From the cell containing the given text, extract its center point as [X, Y] coordinate. 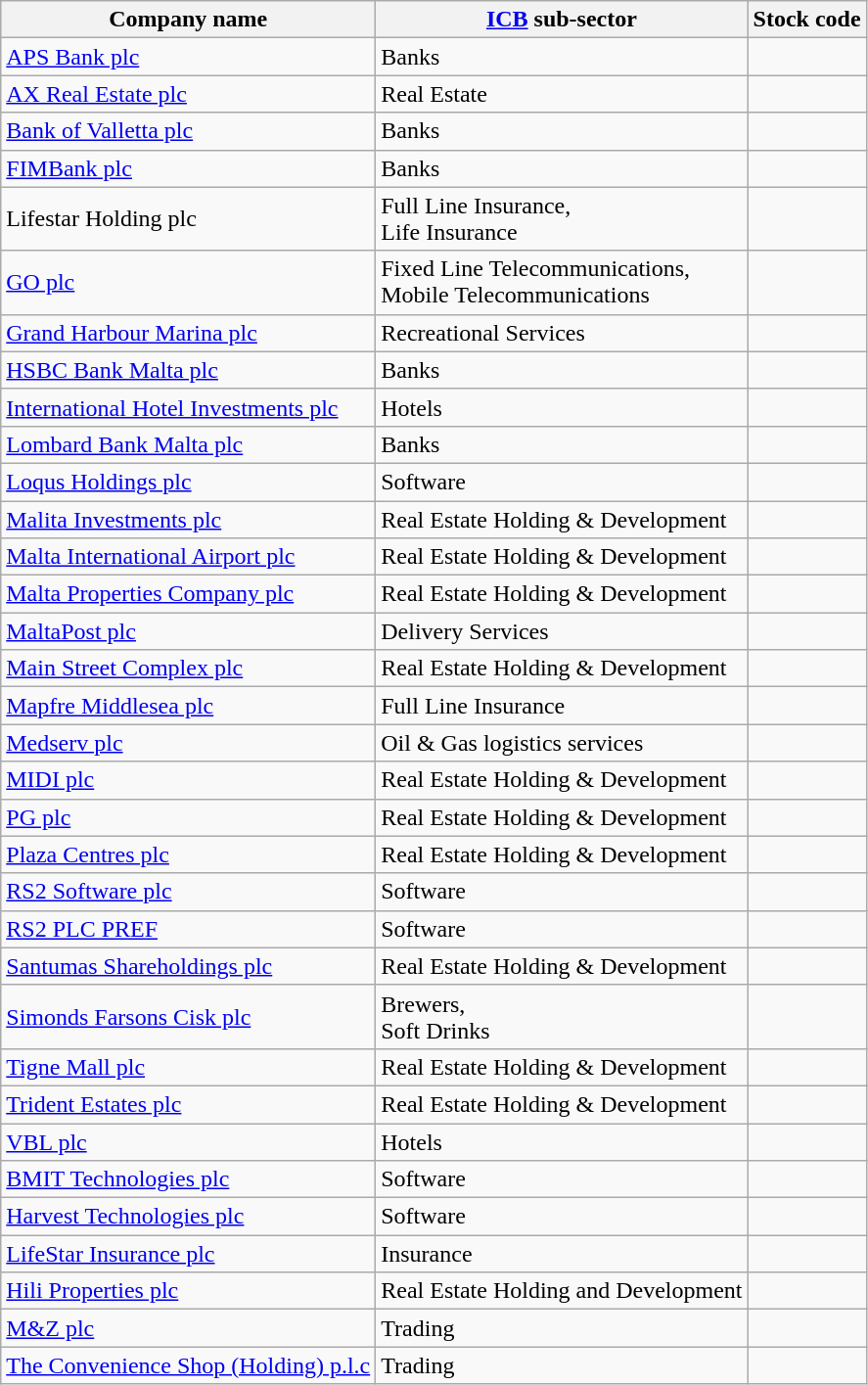
Company name [188, 20]
BMIT Technologies plc [188, 1179]
Stock code [806, 20]
Real Estate Holding and Development [562, 1291]
Brewers,Soft Drinks [562, 1016]
GO plc [188, 282]
Medserv plc [188, 743]
FIMBank plc [188, 168]
Recreational Services [562, 333]
MIDI plc [188, 780]
AX Real Estate plc [188, 94]
Malta Properties Company plc [188, 594]
APS Bank plc [188, 57]
Trident Estates plc [188, 1104]
Malita Investments plc [188, 520]
Lombard Bank Malta plc [188, 444]
Tigne Mall plc [188, 1067]
HSBC Bank Malta plc [188, 370]
LifeStar Insurance plc [188, 1254]
The Convenience Shop (Holding) p.l.c [188, 1365]
Mapfre Middlesea plc [188, 706]
ICB sub-sector [562, 20]
Full Line Insurance,Life Insurance [562, 219]
Oil & Gas logistics services [562, 743]
Grand Harbour Marina plc [188, 333]
Hili Properties plc [188, 1291]
Fixed Line Telecommunications,Mobile Telecommunications [562, 282]
M&Z plc [188, 1328]
Full Line Insurance [562, 706]
Real Estate [562, 94]
Loqus Holdings plc [188, 482]
Malta International Airport plc [188, 557]
RS2 Software plc [188, 892]
Insurance [562, 1254]
Main Street Complex plc [188, 669]
VBL plc [188, 1142]
Plaza Centres plc [188, 854]
Lifestar Holding plc [188, 219]
International Hotel Investments plc [188, 407]
MaltaPost plc [188, 631]
Delivery Services [562, 631]
Simonds Farsons Cisk plc [188, 1016]
Bank of Valletta plc [188, 131]
Santumas Shareholdings plc [188, 966]
PG plc [188, 817]
Harvest Technologies plc [188, 1217]
RS2 PLC PREF [188, 929]
